Determine the (X, Y) coordinate at the center of the cell enclosing the given text.  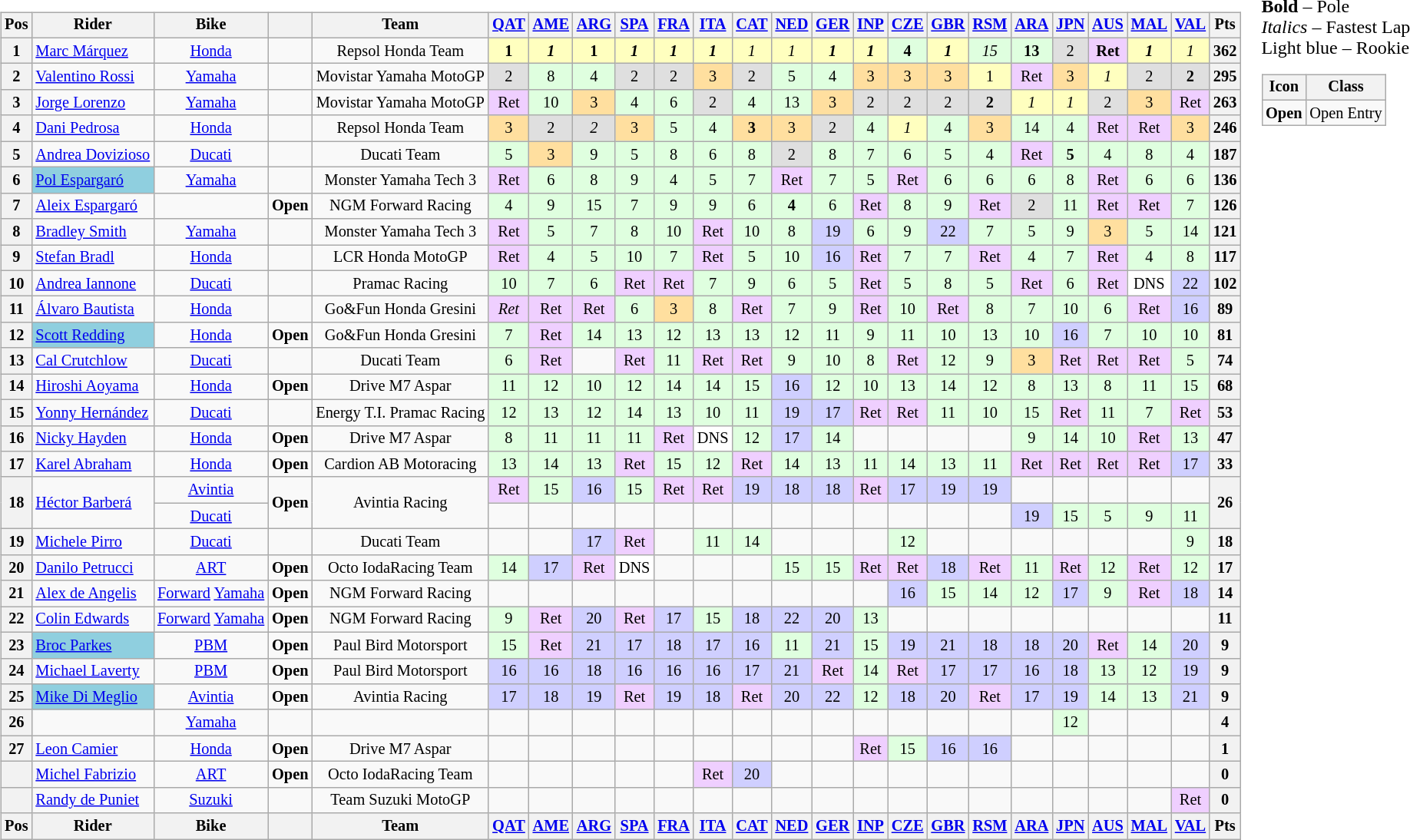
Pramac Racing (400, 283)
102 (1225, 283)
Andrea Dovizioso (92, 154)
126 (1225, 206)
Nicky Hayden (92, 438)
Colin Edwards (92, 620)
53 (1225, 412)
Karel Abraham (92, 465)
Jorge Lorenzo (92, 103)
Dani Pedrosa (92, 128)
117 (1225, 258)
121 (1225, 232)
74 (1225, 361)
Danilo Petrucci (92, 567)
Hiroshi Aoyama (92, 387)
246 (1225, 128)
Open Entry (1345, 113)
Alex de Angelis (92, 594)
Class (1345, 88)
295 (1225, 77)
Scott Redding (92, 336)
89 (1225, 309)
81 (1225, 336)
33 (1225, 465)
Yonny Hernández (92, 412)
263 (1225, 103)
LCR Honda MotoGP (400, 258)
Héctor Barberá (92, 502)
25 (16, 697)
Cardion AB Motoracing (400, 465)
Álvaro Bautista (92, 309)
Energy T.I. Pramac Racing (400, 412)
Marc Márquez (92, 51)
27 (16, 749)
Michele Pirro (92, 542)
187 (1225, 154)
Suzuki (210, 800)
68 (1225, 387)
Bradley Smith (92, 232)
Stefan Bradl (92, 258)
47 (1225, 438)
Pol Espargaró (92, 180)
Icon (1284, 88)
Aleix Espargaró (92, 206)
Michel Fabrizio (92, 775)
Valentino Rossi (92, 77)
Andrea Iannone (92, 283)
Michael Laverty (92, 671)
Team Suzuki MotoGP (400, 800)
23 (16, 645)
Randy de Puniet (92, 800)
Mike Di Meglio (92, 697)
Broc Parkes (92, 645)
Leon Camier (92, 749)
362 (1225, 51)
136 (1225, 180)
24 (16, 671)
Cal Crutchlow (92, 361)
